Capture the cell that displays the provided text and extract its (x, y) central coordinate. 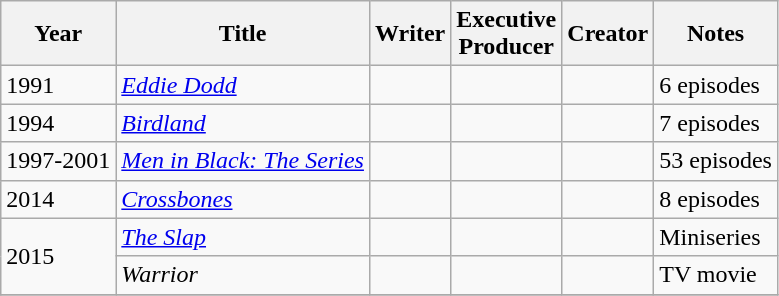
6 episodes (716, 85)
Creator (608, 34)
Writer (410, 34)
53 episodes (716, 161)
Crossbones (243, 199)
Year (58, 34)
1997-2001 (58, 161)
Miniseries (716, 237)
2015 (58, 256)
Men in Black: The Series (243, 161)
7 episodes (716, 123)
ExecutiveProducer (506, 34)
Title (243, 34)
Warrior (243, 275)
8 episodes (716, 199)
1994 (58, 123)
TV movie (716, 275)
Birdland (243, 123)
The Slap (243, 237)
1991 (58, 85)
2014 (58, 199)
Notes (716, 34)
Eddie Dodd (243, 85)
